Detect which cell encompasses the target text, then output its (X, Y) center coordinate. 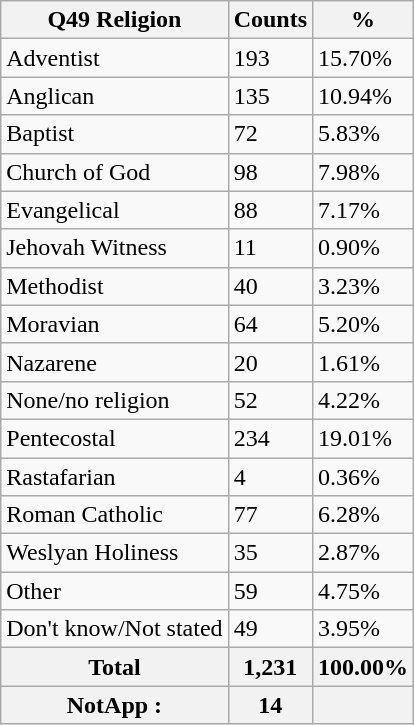
59 (270, 591)
98 (270, 172)
Church of God (114, 172)
72 (270, 134)
Anglican (114, 96)
4 (270, 477)
Nazarene (114, 362)
Methodist (114, 286)
6.28% (364, 515)
NotApp : (114, 705)
% (364, 20)
Moravian (114, 324)
Other (114, 591)
1,231 (270, 667)
1.61% (364, 362)
0.90% (364, 248)
Total (114, 667)
5.83% (364, 134)
Jehovah Witness (114, 248)
Counts (270, 20)
193 (270, 58)
4.75% (364, 591)
40 (270, 286)
None/no religion (114, 400)
3.23% (364, 286)
49 (270, 629)
15.70% (364, 58)
88 (270, 210)
52 (270, 400)
Don't know/Not stated (114, 629)
Baptist (114, 134)
Adventist (114, 58)
2.87% (364, 553)
Pentecostal (114, 438)
234 (270, 438)
Roman Catholic (114, 515)
Q49 Religion (114, 20)
135 (270, 96)
10.94% (364, 96)
100.00% (364, 667)
64 (270, 324)
3.95% (364, 629)
0.36% (364, 477)
7.98% (364, 172)
7.17% (364, 210)
11 (270, 248)
35 (270, 553)
20 (270, 362)
Evangelical (114, 210)
5.20% (364, 324)
77 (270, 515)
4.22% (364, 400)
14 (270, 705)
Rastafarian (114, 477)
19.01% (364, 438)
Weslyan Holiness (114, 553)
